Extract the (x, y) coordinate from the center of the cell holding the provided text.  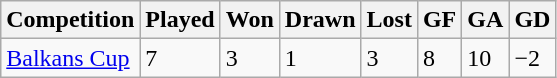
Lost (389, 20)
GA (486, 20)
Balkans Cup (70, 58)
8 (439, 58)
GD (532, 20)
−2 (532, 58)
1 (320, 58)
10 (486, 58)
Won (250, 20)
Played (180, 20)
7 (180, 58)
Drawn (320, 20)
GF (439, 20)
Competition (70, 20)
